For the text-containing cell, return its midpoint in (X, Y) coordinate format. 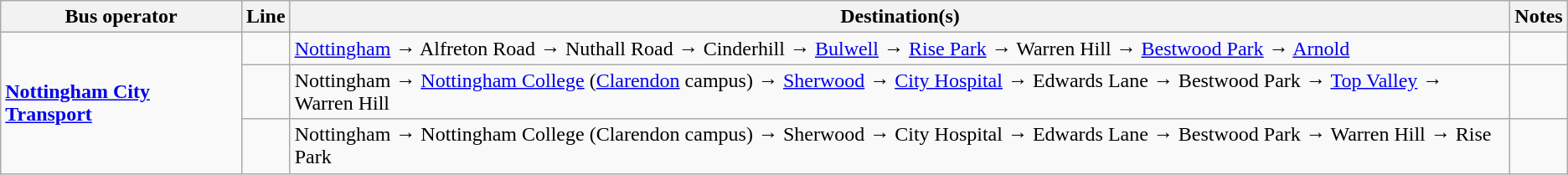
Notes (1539, 17)
Destination(s) (900, 17)
Nottingham → Nottingham College (Clarendon campus) → Sherwood → City Hospital → Edwards Lane → Bestwood Park → Top Valley → Warren Hill (900, 92)
Nottingham City Transport (121, 103)
Line (266, 17)
Bus operator (121, 17)
Nottingham → Nottingham College (Clarendon campus) → Sherwood → City Hospital → Edwards Lane → Bestwood Park → Warren Hill → Rise Park (900, 146)
Nottingham → Alfreton Road → Nuthall Road → Cinderhill → Bulwell → Rise Park → Warren Hill → Bestwood Park → Arnold (900, 49)
